Identify which cell holds the provided text, then report its [x, y] central coordinate. 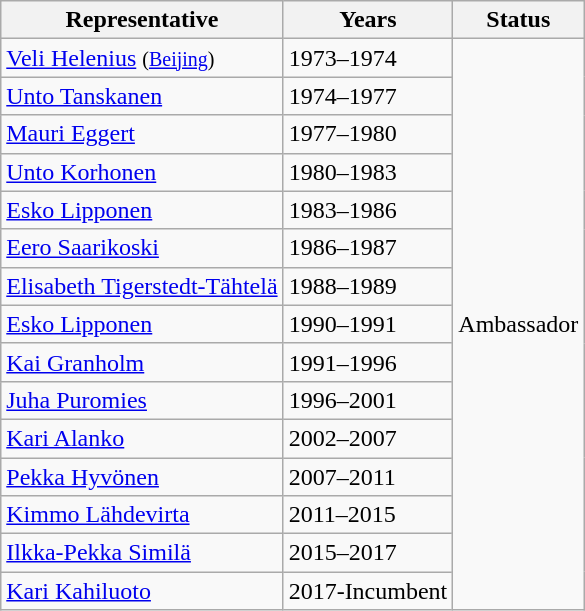
Kimmo Lähdevirta [142, 515]
1988–1989 [368, 286]
1986–1987 [368, 248]
Elisabeth Tigerstedt-Tähtelä [142, 286]
Years [368, 20]
1973–1974 [368, 58]
Juha Puromies [142, 400]
2015–2017 [368, 553]
Kari Kahiluoto [142, 591]
2007–2011 [368, 477]
1996–2001 [368, 400]
1990–1991 [368, 324]
Kari Alanko [142, 438]
2011–2015 [368, 515]
1980–1983 [368, 172]
Kai Granholm [142, 362]
1983–1986 [368, 210]
Ambassador [518, 324]
2002–2007 [368, 438]
Veli Helenius (Beijing) [142, 58]
1991–1996 [368, 362]
Eero Saarikoski [142, 248]
Representative [142, 20]
Mauri Eggert [142, 134]
Ilkka-Pekka Similä [142, 553]
Unto Tanskanen [142, 96]
1974–1977 [368, 96]
Status [518, 20]
1977–1980 [368, 134]
Pekka Hyvönen [142, 477]
2017-Incumbent [368, 591]
Unto Korhonen [142, 172]
